Locate the cell with the specified text and output its [X, Y] center coordinate. 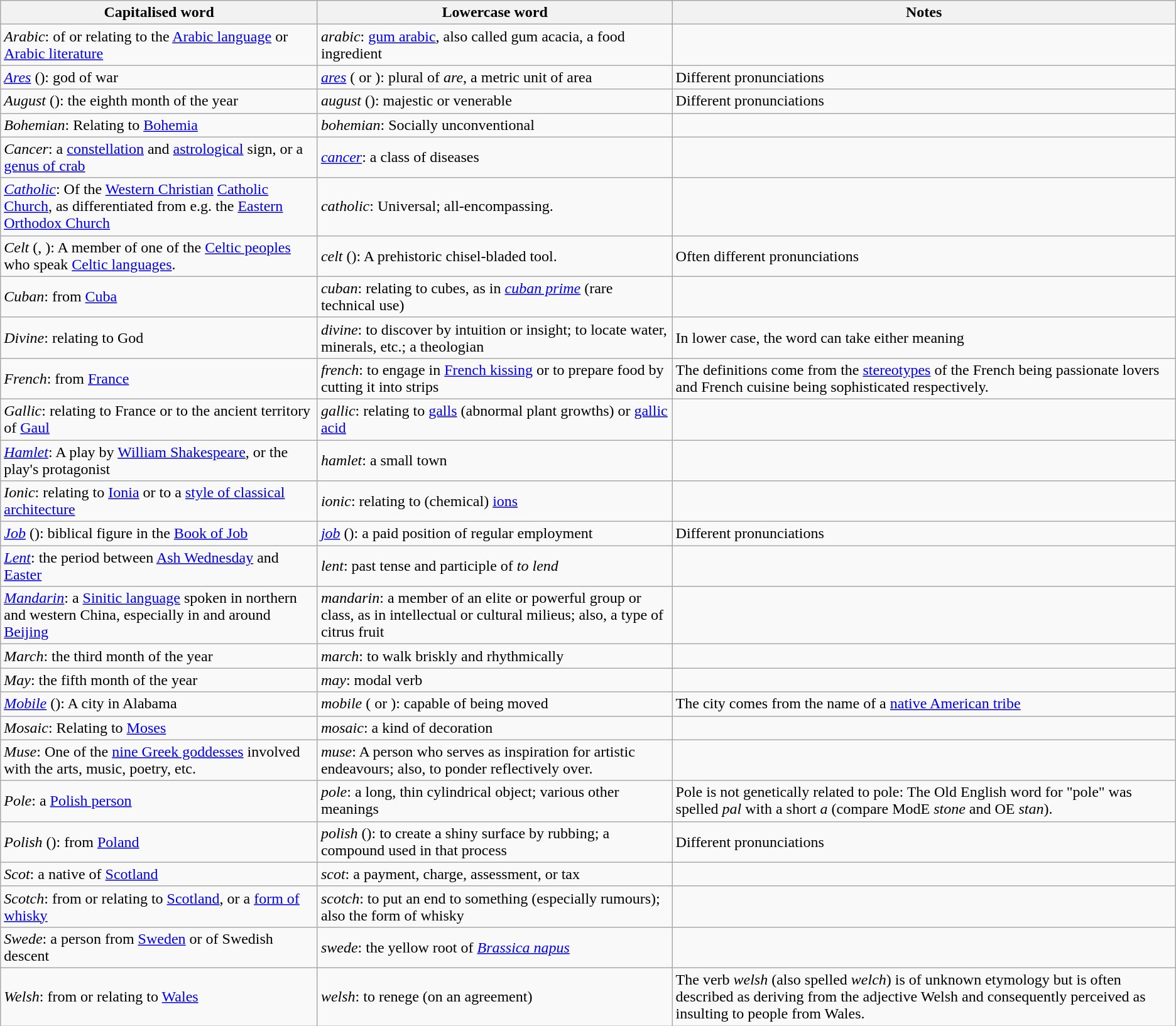
Scot: a native of Scotland [160, 874]
Divine: relating to God [160, 338]
mosaic: a kind of decoration [495, 728]
Ares (): god of war [160, 77]
Celt (, ): A member of one of the Celtic peoples who speak Celtic languages. [160, 256]
Gallic: relating to France or to the ancient territory of Gaul [160, 419]
welsh: to renege (on an agreement) [495, 996]
Pole: a Polish person [160, 801]
August (): the eighth month of the year [160, 101]
Mandarin: a Sinitic language spoken in northern and western China, especially in and around Beijing [160, 615]
Welsh: from or relating to Wales [160, 996]
Bohemian: Relating to Bohemia [160, 125]
Lent: the period between Ash Wednesday and Easter [160, 566]
catholic: Universal; all-encompassing. [495, 207]
March: the third month of the year [160, 656]
Mosaic: Relating to Moses [160, 728]
In lower case, the word can take either meaning [923, 338]
Notes [923, 13]
job (): a paid position of regular employment [495, 534]
The city comes from the name of a native American tribe [923, 704]
lent: past tense and participle of to lend [495, 566]
Hamlet: A play by William Shakespeare, or the play's protagonist [160, 460]
Polish (): from Poland [160, 841]
ares ( or ): plural of are, a metric unit of area [495, 77]
Pole is not genetically related to pole: The Old English word for "pole" was spelled pal with a short a (compare ModE stone and OE stan). [923, 801]
hamlet: a small town [495, 460]
march: to walk briskly and rhythmically [495, 656]
Cuban: from Cuba [160, 296]
mandarin: a member of an elite or powerful group or class, as in intellectual or cultural milieus; also, a type of citrus fruit [495, 615]
polish (): to create a shiny surface by rubbing; a compound used in that process [495, 841]
celt (): A prehistoric chisel-bladed tool. [495, 256]
The definitions come from the stereotypes of the French being passionate lovers and French cuisine being sophisticated respectively. [923, 378]
may: modal verb [495, 680]
arabic: gum arabic, also called gum acacia, a food ingredient [495, 45]
May: the fifth month of the year [160, 680]
Catholic: Of the Western Christian Catholic Church, as differentiated from e.g. the Eastern Orthodox Church [160, 207]
scotch: to put an end to something (especially rumours); also the form of whisky [495, 907]
bohemian: Socially unconventional [495, 125]
French: from France [160, 378]
Cancer: a constellation and astrological sign, or a genus of crab [160, 157]
gallic: relating to galls (abnormal plant growths) or gallic acid [495, 419]
Ionic: relating to Ionia or to a style of classical architecture [160, 501]
Capitalised word [160, 13]
pole: a long, thin cylindrical object; various other meanings [495, 801]
Swede: a person from Sweden or of Swedish descent [160, 947]
Mobile (): A city in Alabama [160, 704]
french: to engage in French kissing or to prepare food by cutting it into strips [495, 378]
swede: the yellow root of Brassica napus [495, 947]
scot: a payment, charge, assessment, or tax [495, 874]
divine: to discover by intuition or insight; to locate water, minerals, etc.; a theologian [495, 338]
august (): majestic or venerable [495, 101]
Lowercase word [495, 13]
cuban: relating to cubes, as in cuban prime (rare technical use) [495, 296]
Muse: One of the nine Greek goddesses involved with the arts, music, poetry, etc. [160, 760]
ionic: relating to (chemical) ions [495, 501]
Scotch: from or relating to Scotland, or a form of whisky [160, 907]
Often different pronunciations [923, 256]
Job (): biblical figure in the Book of Job [160, 534]
cancer: a class of diseases [495, 157]
Arabic: of or relating to the Arabic language or Arabic literature [160, 45]
muse: A person who serves as inspiration for artistic endeavours; also, to ponder reflectively over. [495, 760]
mobile ( or ): capable of being moved [495, 704]
